From the cell containing the given text, extract its center point as (X, Y) coordinate. 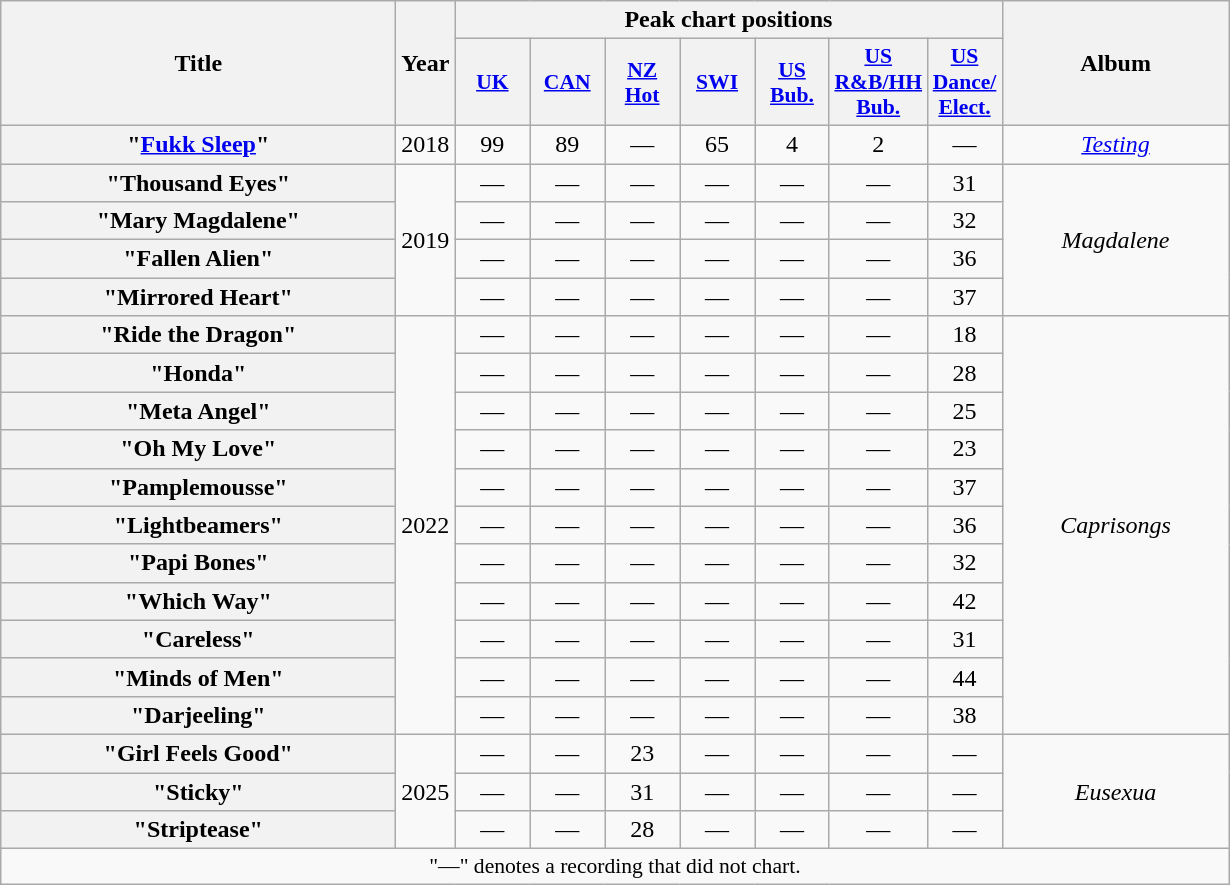
Magdalene (1116, 240)
"Fukk Sleep" (198, 144)
"Striptease" (198, 830)
USDance/Elect. (964, 82)
UK (492, 82)
"Darjeeling" (198, 715)
"Sticky" (198, 791)
"Which Way" (198, 601)
USBub. (792, 82)
Eusexua (1116, 791)
Caprisongs (1116, 526)
"Mary Magdalene" (198, 221)
CAN (568, 82)
SWI (718, 82)
"Fallen Alien" (198, 259)
"—" denotes a recording that did not chart. (615, 867)
38 (964, 715)
2 (878, 144)
44 (964, 677)
2019 (426, 240)
"Ride the Dragon" (198, 335)
65 (718, 144)
"Pamplemousse" (198, 487)
4 (792, 144)
2022 (426, 526)
99 (492, 144)
Peak chart positions (728, 20)
"Mirrored Heart" (198, 297)
USR&B/HHBub. (878, 82)
"Lightbeamers" (198, 525)
25 (964, 411)
18 (964, 335)
2018 (426, 144)
Year (426, 64)
2025 (426, 791)
Testing (1116, 144)
"Papi Bones" (198, 563)
Album (1116, 64)
"Oh My Love" (198, 449)
"Thousand Eyes" (198, 183)
"Meta Angel" (198, 411)
"Honda" (198, 373)
42 (964, 601)
"Careless" (198, 639)
"Girl Feels Good" (198, 753)
NZHot (642, 82)
89 (568, 144)
Title (198, 64)
"Minds of Men" (198, 677)
